Capture the cell that displays the provided text and extract its (x, y) central coordinate. 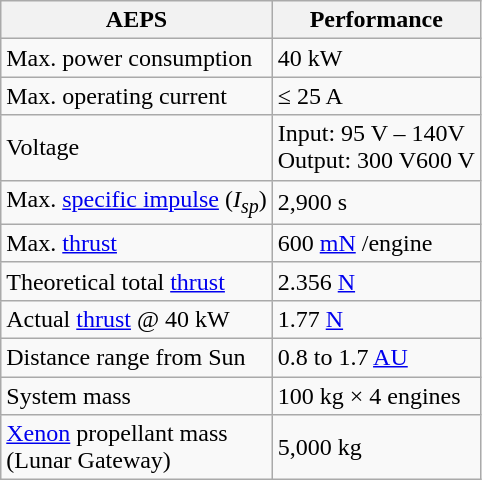
40 kW (376, 58)
Max. specific impulse (Isp) (136, 202)
≤ 25 A (376, 96)
AEPS (136, 20)
Performance (376, 20)
Actual thrust @ 40 kW (136, 319)
Voltage (136, 148)
1.77 N (376, 319)
Max. operating current (136, 96)
5,000 kg (376, 448)
600 mN /engine (376, 243)
Theoretical total thrust (136, 281)
0.8 to 1.7 AU (376, 358)
2.356 N (376, 281)
Max. thrust (136, 243)
100 kg × 4 engines (376, 396)
Xenon propellant mass(Lunar Gateway) (136, 448)
2,900 s (376, 202)
Input: 95 V – 140VOutput: 300 V600 V (376, 148)
Distance range from Sun (136, 358)
System mass (136, 396)
Max. power consumption (136, 58)
